Locate the cell with the specified text and output its (x, y) center coordinate. 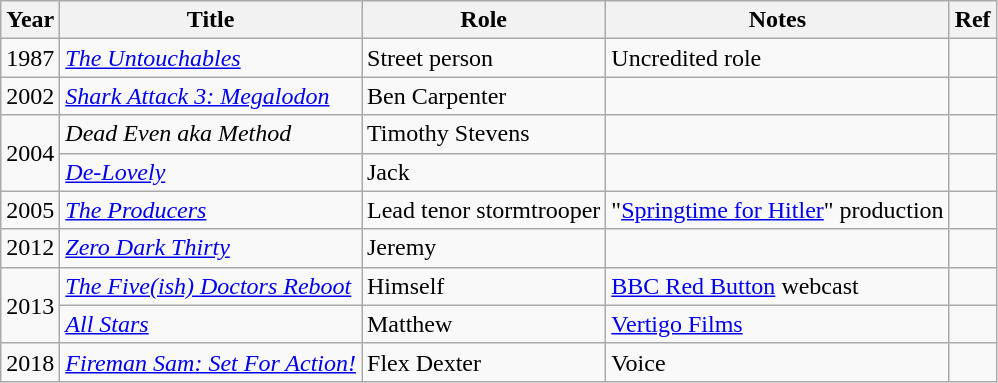
Year (30, 20)
Fireman Sam: Set For Action! (211, 362)
Lead tenor stormtrooper (484, 210)
Jack (484, 172)
"Springtime for Hitler" production (778, 210)
Vertigo Films (778, 324)
1987 (30, 58)
Dead Even aka Method (211, 134)
2018 (30, 362)
The Producers (211, 210)
The Five(ish) Doctors Reboot (211, 286)
Notes (778, 20)
Voice (778, 362)
2004 (30, 153)
Flex Dexter (484, 362)
Title (211, 20)
Uncredited role (778, 58)
BBC Red Button webcast (778, 286)
2002 (30, 96)
The Untouchables (211, 58)
2013 (30, 305)
Timothy Stevens (484, 134)
Ref (972, 20)
Street person (484, 58)
Zero Dark Thirty (211, 248)
All Stars (211, 324)
Shark Attack 3: Megalodon (211, 96)
Himself (484, 286)
Jeremy (484, 248)
2005 (30, 210)
2012 (30, 248)
De-Lovely (211, 172)
Matthew (484, 324)
Role (484, 20)
Ben Carpenter (484, 96)
